Pinpoint the cell where the given text exists, returning its (X, Y) midpoint coordinate. 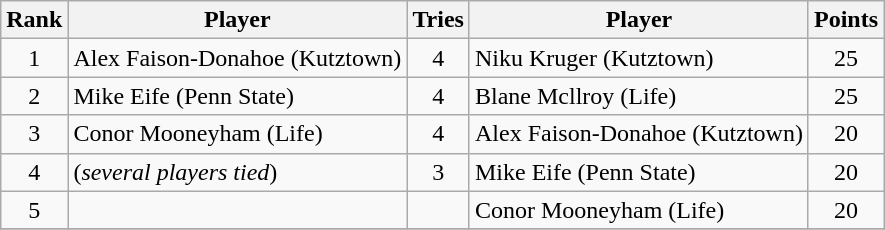
5 (34, 210)
Tries (438, 20)
1 (34, 58)
Niku Kruger (Kutztown) (638, 58)
(several players tied) (238, 172)
Points (846, 20)
Blane Mcllroy (Life) (638, 96)
Rank (34, 20)
2 (34, 96)
